Scan for the cell matching the given text and deliver its [X, Y] coordinate at center. 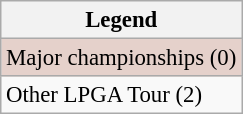
Legend [122, 20]
Other LPGA Tour (2) [122, 95]
Major championships (0) [122, 58]
